Find where the given text appears and provide that cell's center as [X, Y] coordinate. 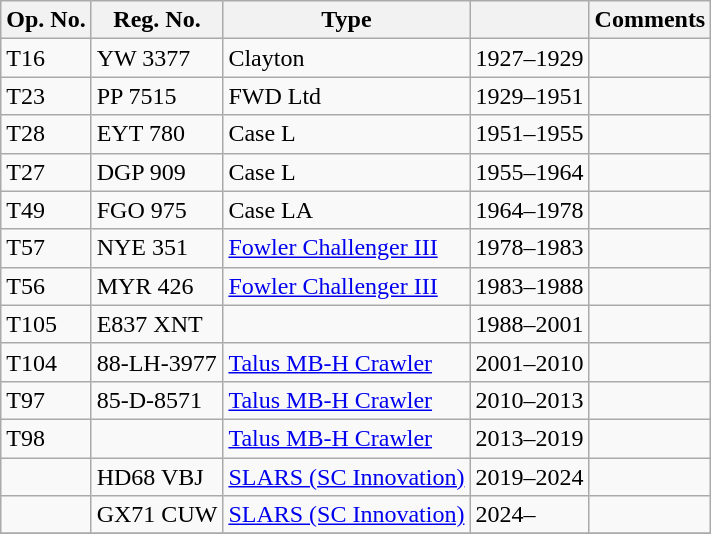
T49 [46, 210]
T105 [46, 324]
Comments [650, 20]
T16 [46, 58]
Clayton [346, 58]
FWD Ltd [346, 96]
1988–2001 [530, 324]
Type [346, 20]
T97 [46, 400]
2024– [530, 515]
Reg. No. [157, 20]
1955–1964 [530, 172]
T27 [46, 172]
DGP 909 [157, 172]
T57 [46, 248]
PP 7515 [157, 96]
2010–2013 [530, 400]
1964–1978 [530, 210]
NYE 351 [157, 248]
Op. No. [46, 20]
2001–2010 [530, 362]
1978–1983 [530, 248]
T56 [46, 286]
YW 3377 [157, 58]
MYR 426 [157, 286]
T98 [46, 438]
2019–2024 [530, 477]
1951–1955 [530, 134]
T104 [46, 362]
EYT 780 [157, 134]
E837 XNT [157, 324]
GX71 CUW [157, 515]
Case LA [346, 210]
1927–1929 [530, 58]
T23 [46, 96]
85-D-8571 [157, 400]
1983–1988 [530, 286]
2013–2019 [530, 438]
HD68 VBJ [157, 477]
1929–1951 [530, 96]
FGO 975 [157, 210]
88-LH-3977 [157, 362]
T28 [46, 134]
